Find where the given text appears and provide that cell's center as (x, y) coordinate. 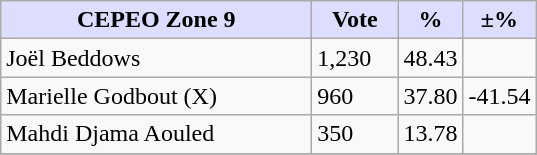
37.80 (430, 96)
Mahdi Djama Aouled (156, 134)
13.78 (430, 134)
960 (355, 96)
Vote (355, 20)
Joël Beddows (156, 58)
350 (355, 134)
48.43 (430, 58)
Marielle Godbout (X) (156, 96)
1,230 (355, 58)
-41.54 (500, 96)
CEPEO Zone 9 (156, 20)
% (430, 20)
±% (500, 20)
